Capture the cell that displays the provided text and extract its (X, Y) central coordinate. 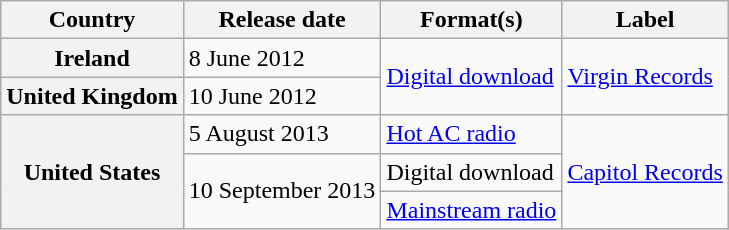
10 September 2013 (282, 191)
United Kingdom (92, 96)
Label (645, 20)
Release date (282, 20)
Ireland (92, 58)
Mainstream radio (472, 210)
Hot AC radio (472, 134)
Format(s) (472, 20)
8 June 2012 (282, 58)
10 June 2012 (282, 96)
Capitol Records (645, 172)
5 August 2013 (282, 134)
Country (92, 20)
Virgin Records (645, 77)
United States (92, 172)
